Extract the [x, y] coordinate from the center of the cell holding the provided text.  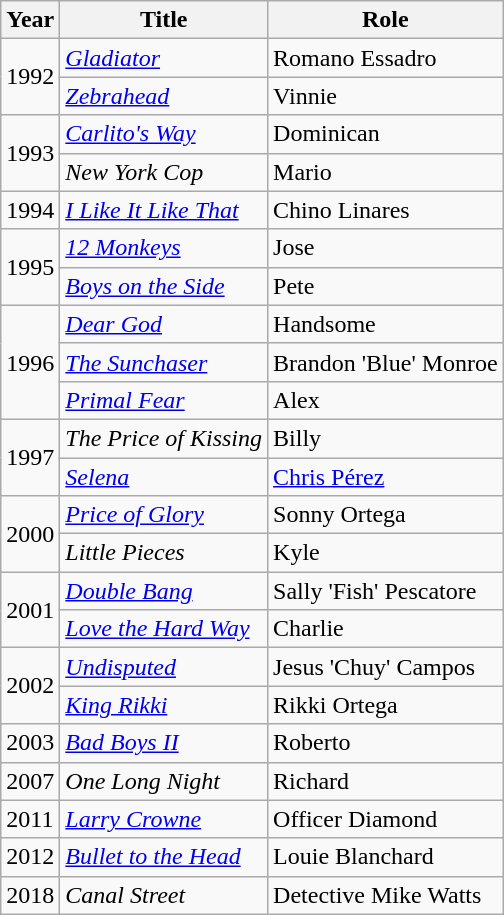
Boys on the Side [164, 286]
Pete [386, 286]
Charlie [386, 629]
Jose [386, 248]
Chris Pérez [386, 477]
Chino Linares [386, 210]
Love the Hard Way [164, 629]
2003 [30, 743]
Detective Mike Watts [386, 895]
One Long Night [164, 781]
2012 [30, 857]
Dominican [386, 134]
Kyle [386, 553]
2000 [30, 534]
Dear God [164, 324]
Larry Crowne [164, 819]
Alex [386, 400]
Undisputed [164, 667]
Vinnie [386, 96]
Brandon 'Blue' Monroe [386, 362]
King Rikki [164, 705]
New York Cop [164, 172]
Double Bang [164, 591]
Handsome [386, 324]
Price of Glory [164, 515]
Officer Diamond [386, 819]
I Like It Like That [164, 210]
Jesus 'Chuy' Campos [386, 667]
The Price of Kissing [164, 438]
The Sunchaser [164, 362]
Sonny Ortega [386, 515]
Zebrahead [164, 96]
Role [386, 20]
1997 [30, 457]
Billy [386, 438]
Carlito's Way [164, 134]
Primal Fear [164, 400]
Sally 'Fish' Pescatore [386, 591]
1992 [30, 77]
2002 [30, 686]
Year [30, 20]
2001 [30, 610]
Gladiator [164, 58]
1994 [30, 210]
Roberto [386, 743]
Selena [164, 477]
1993 [30, 153]
Louie Blanchard [386, 857]
Title [164, 20]
Bullet to the Head [164, 857]
12 Monkeys [164, 248]
Canal Street [164, 895]
Romano Essadro [386, 58]
2007 [30, 781]
2018 [30, 895]
1995 [30, 267]
1996 [30, 362]
Richard [386, 781]
Bad Boys II [164, 743]
Rikki Ortega [386, 705]
Little Pieces [164, 553]
2011 [30, 819]
Mario [386, 172]
